Locate the cell with the specified text and output its (x, y) center coordinate. 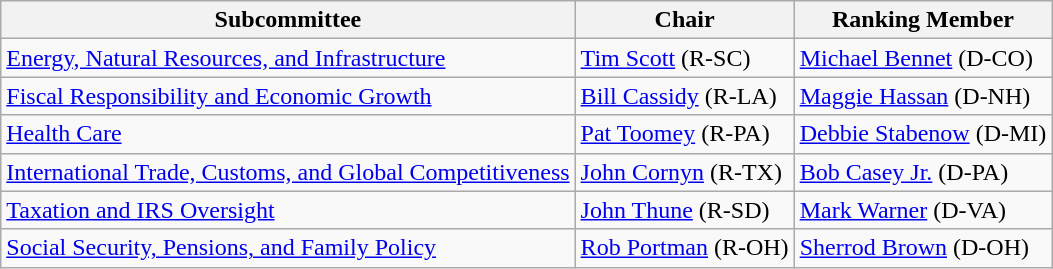
Energy, Natural Resources, and Infrastructure (288, 58)
Michael Bennet (D-CO) (923, 58)
Maggie Hassan (D-NH) (923, 96)
Bob Casey Jr. (D-PA) (923, 172)
Subcommittee (288, 20)
Debbie Stabenow (D-MI) (923, 134)
Mark Warner (D-VA) (923, 210)
Tim Scott (R-SC) (684, 58)
Taxation and IRS Oversight (288, 210)
Sherrod Brown (D-OH) (923, 248)
John Cornyn (R-TX) (684, 172)
Pat Toomey (R-PA) (684, 134)
Social Security, Pensions, and Family Policy (288, 248)
Fiscal Responsibility and Economic Growth (288, 96)
Health Care (288, 134)
Bill Cassidy (R-LA) (684, 96)
Chair (684, 20)
John Thune (R-SD) (684, 210)
International Trade, Customs, and Global Competitiveness (288, 172)
Rob Portman (R-OH) (684, 248)
Ranking Member (923, 20)
